Provide the [x, y] coordinate of the cell's center where the given text is located.  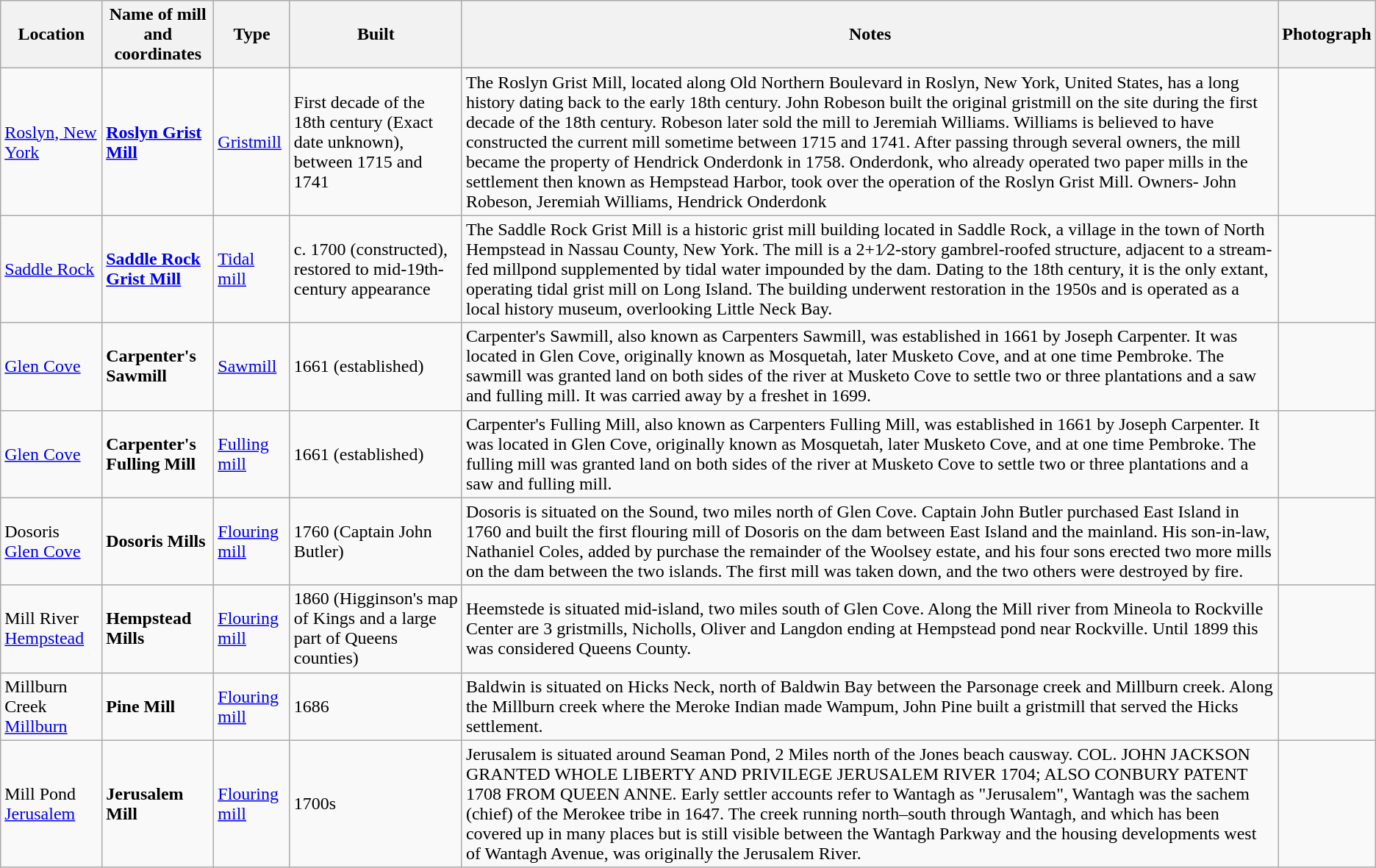
Fulling mill [252, 454]
Dosoris Mills [158, 541]
Sawmill [252, 366]
1686 [376, 706]
Name of milland coordinates [158, 35]
Roslyn Grist Mill [158, 142]
First decade of the 18th century (Exact date unknown), between 1715 and 1741 [376, 142]
Hempstead Mills [158, 629]
c. 1700 (constructed), restored to mid-19th-century appearance [376, 269]
Location [51, 35]
Saddle Rock [51, 269]
Gristmill [252, 142]
1860 (Higginson's map of Kings and a large part of Queens counties) [376, 629]
Saddle Rock Grist Mill [158, 269]
Millburn Creek Millburn [51, 706]
Mill River Hempstead [51, 629]
Jerusalem Mill [158, 804]
Photograph [1327, 35]
Mill Pond Jerusalem [51, 804]
Dosoris Glen Cove [51, 541]
1700s [376, 804]
Pine Mill [158, 706]
1760 (Captain John Butler) [376, 541]
Roslyn, New York [51, 142]
Type [252, 35]
Notes [870, 35]
Tidal mill [252, 269]
Built [376, 35]
Carpenter's Sawmill [158, 366]
Carpenter's Fulling Mill [158, 454]
